Detect which cell encompasses the target text, then output its (X, Y) center coordinate. 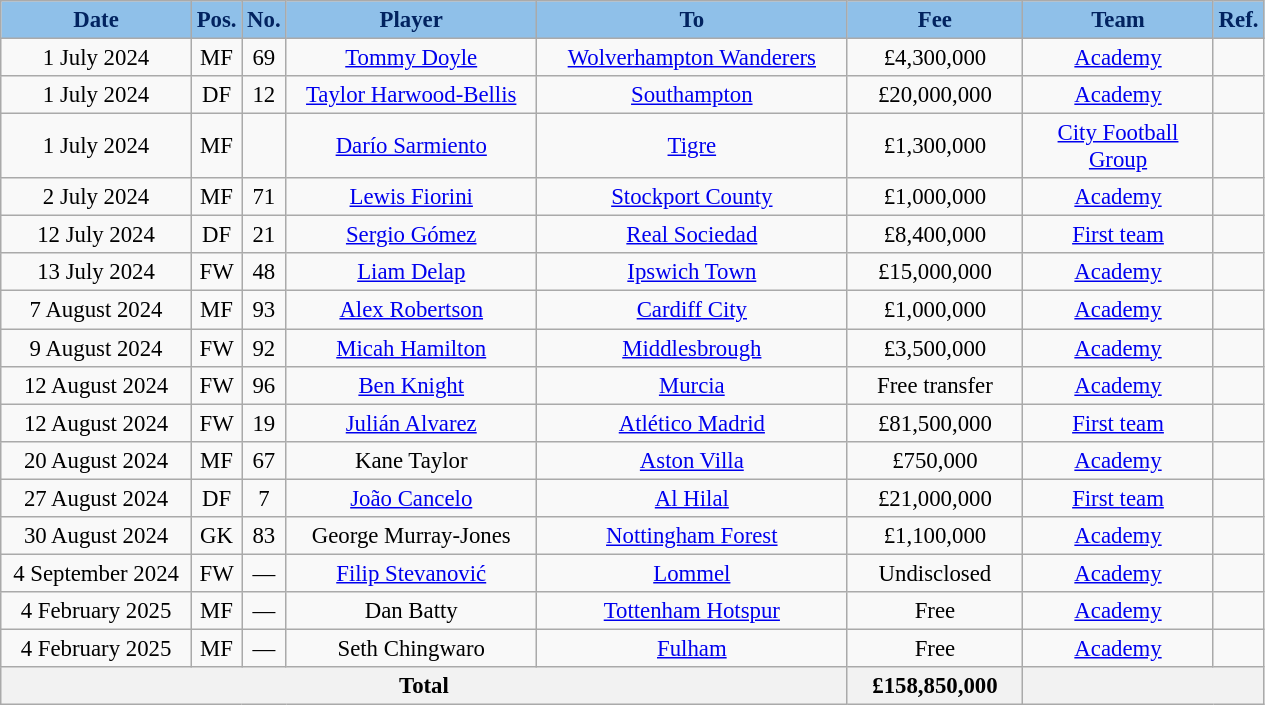
7 August 2024 (96, 310)
71 (264, 197)
£8,400,000 (935, 235)
Lommel (692, 573)
George Murray-Jones (412, 536)
Tigre (692, 146)
Team (1118, 20)
Fee (935, 20)
To (692, 20)
Stockport County (692, 197)
Filip Stevanović (412, 573)
Tommy Doyle (412, 58)
30 August 2024 (96, 536)
Tottenham Hotspur (692, 611)
City Football Group (1118, 146)
4 September 2024 (96, 573)
Undisclosed (935, 573)
Al Hilal (692, 498)
GK (216, 536)
Liam Delap (412, 273)
£750,000 (935, 460)
92 (264, 348)
21 (264, 235)
69 (264, 58)
Seth Chingwaro (412, 648)
Fulham (692, 648)
12 (264, 95)
£3,500,000 (935, 348)
Julián Alvarez (412, 423)
Taylor Harwood-Bellis (412, 95)
£15,000,000 (935, 273)
Alex Robertson (412, 310)
48 (264, 273)
Murcia (692, 385)
£21,000,000 (935, 498)
Atlético Madrid (692, 423)
Southampton (692, 95)
Nottingham Forest (692, 536)
Wolverhampton Wanderers (692, 58)
No. (264, 20)
Cardiff City (692, 310)
Player (412, 20)
2 July 2024 (96, 197)
27 August 2024 (96, 498)
93 (264, 310)
Ref. (1238, 20)
20 August 2024 (96, 460)
Darío Sarmiento (412, 146)
Dan Batty (412, 611)
7 (264, 498)
Real Sociedad (692, 235)
£4,300,000 (935, 58)
£81,500,000 (935, 423)
Free transfer (935, 385)
Micah Hamilton (412, 348)
Pos. (216, 20)
Sergio Gómez (412, 235)
9 August 2024 (96, 348)
£158,850,000 (935, 686)
Kane Taylor (412, 460)
£1,300,000 (935, 146)
Lewis Fiorini (412, 197)
67 (264, 460)
96 (264, 385)
Ipswich Town (692, 273)
Ben Knight (412, 385)
Date (96, 20)
83 (264, 536)
19 (264, 423)
Middlesbrough (692, 348)
12 July 2024 (96, 235)
13 July 2024 (96, 273)
João Cancelo (412, 498)
£1,100,000 (935, 536)
£20,000,000 (935, 95)
Aston Villa (692, 460)
Total (424, 686)
